Scan for the cell matching the given text and deliver its [x, y] coordinate at center. 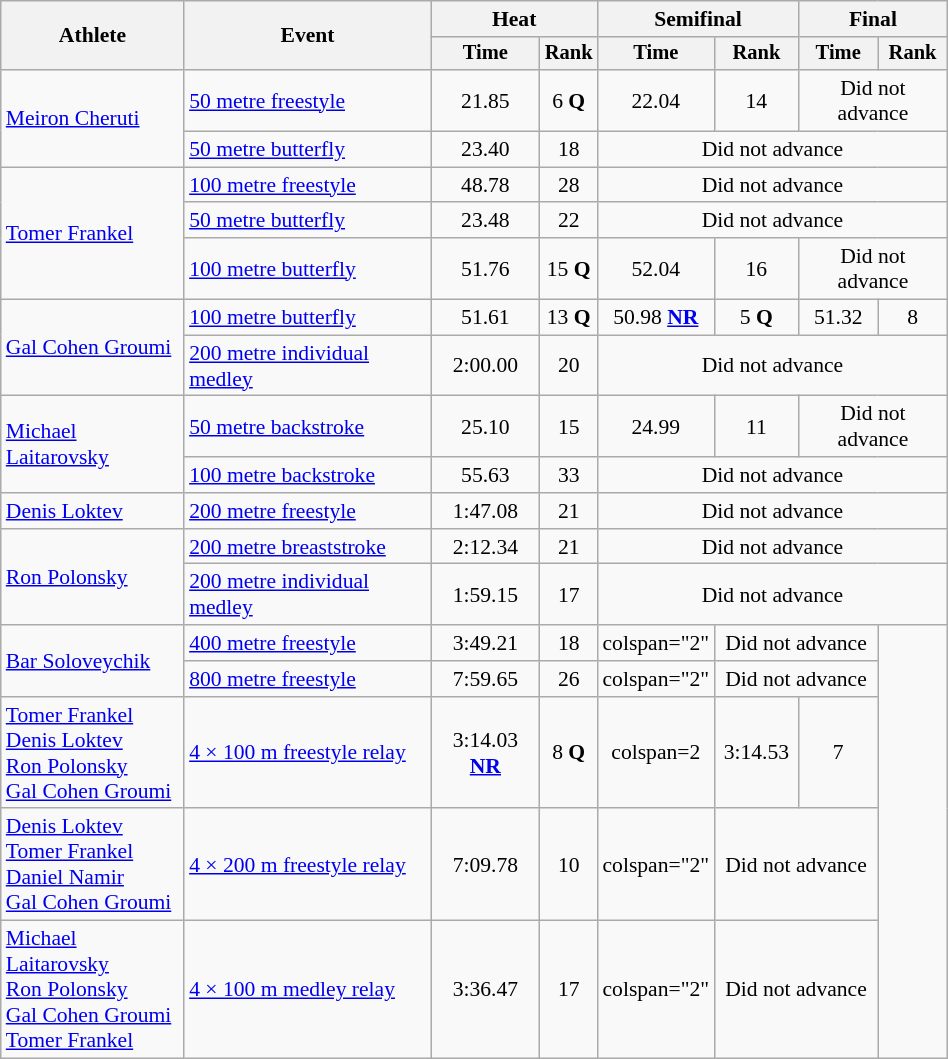
50.98 NR [656, 318]
15 Q [569, 268]
7:09.78 [486, 865]
7 [838, 753]
2:12.34 [486, 547]
55.63 [486, 475]
22 [569, 221]
48.78 [486, 185]
Denis Loktev Tomer Frankel Daniel Namir Gal Cohen Groumi [92, 865]
Heat [514, 19]
25.10 [486, 426]
50 metre freestyle [308, 100]
26 [569, 679]
51.76 [486, 268]
20 [569, 366]
Semifinal [698, 19]
4 × 100 m freestyle relay [308, 753]
7:59.65 [486, 679]
200 metre breaststroke [308, 547]
Ron Polonsky [92, 578]
Meiron Cheruti [92, 118]
Michael Laitarovsky Ron Polonsky Gal Cohen Groumi Tomer Frankel [92, 990]
15 [569, 426]
400 metre freestyle [308, 643]
800 metre freestyle [308, 679]
1:59.15 [486, 594]
3:49.21 [486, 643]
51.61 [486, 318]
22.04 [656, 100]
5 Q [756, 318]
14 [756, 100]
33 [569, 475]
8 [912, 318]
3:14.53 [756, 753]
23.48 [486, 221]
Final [874, 19]
3:36.47 [486, 990]
Tomer Frankel [92, 233]
1:47.08 [486, 511]
52.04 [656, 268]
4 × 100 m medley relay [308, 990]
13 Q [569, 318]
Athlete [92, 36]
100 metre freestyle [308, 185]
50 metre backstroke [308, 426]
28 [569, 185]
Gal Cohen Groumi [92, 348]
8 Q [569, 753]
Michael Laitarovsky [92, 444]
2:00.00 [486, 366]
6 Q [569, 100]
16 [756, 268]
23.40 [486, 150]
Denis Loktev [92, 511]
200 metre freestyle [308, 511]
3:14.03 NR [486, 753]
100 metre backstroke [308, 475]
Bar Soloveychik [92, 660]
11 [756, 426]
Tomer Frankel Denis Loktev Ron Polonsky Gal Cohen Groumi [92, 753]
51.32 [838, 318]
Event [308, 36]
4 × 200 m freestyle relay [308, 865]
10 [569, 865]
colspan=2 [656, 753]
21.85 [486, 100]
24.99 [656, 426]
